Locate the cell with the specified text and output its (X, Y) center coordinate. 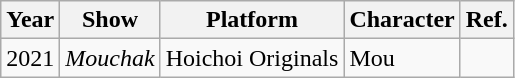
Year (30, 20)
Mouchak (110, 58)
2021 (30, 58)
Platform (252, 20)
Hoichoi Originals (252, 58)
Ref. (486, 20)
Show (110, 20)
Character (402, 20)
Mou (402, 58)
